From the cell containing the given text, extract its center point as [X, Y] coordinate. 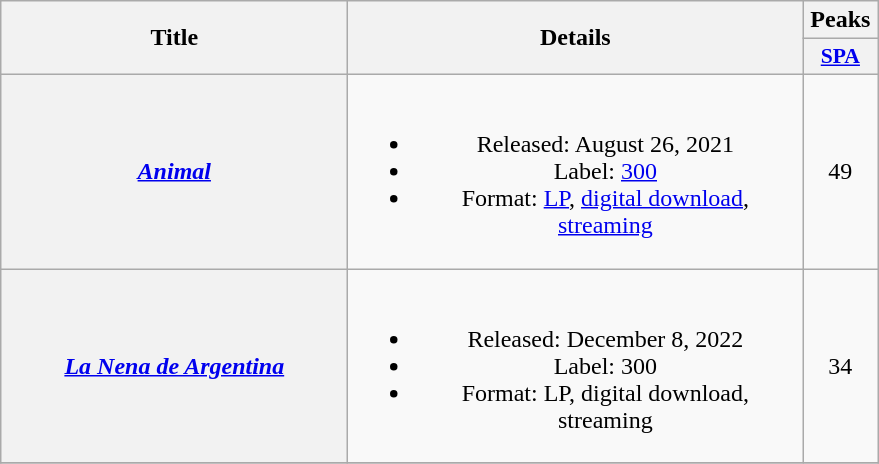
49 [840, 171]
Animal [174, 171]
La Nena de Argentina [174, 365]
Peaks [840, 20]
Title [174, 38]
34 [840, 365]
SPA [840, 57]
Released: August 26, 2021Label: 300Format: LP, digital download, streaming [576, 171]
Details [576, 38]
Released: December 8, 2022Label: 300Format: LP, digital download, streaming [576, 365]
